Pinpoint the cell where the given text exists, returning its (x, y) midpoint coordinate. 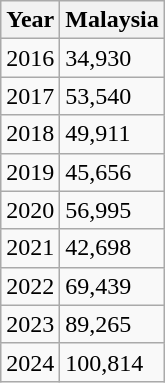
2022 (30, 286)
2016 (30, 58)
69,439 (112, 286)
2024 (30, 362)
2021 (30, 248)
2020 (30, 210)
Year (30, 20)
2023 (30, 324)
42,698 (112, 248)
2017 (30, 96)
100,814 (112, 362)
34,930 (112, 58)
53,540 (112, 96)
2019 (30, 172)
Malaysia (112, 20)
89,265 (112, 324)
45,656 (112, 172)
2018 (30, 134)
49,911 (112, 134)
56,995 (112, 210)
